Find where the given text appears and provide that cell's center as [x, y] coordinate. 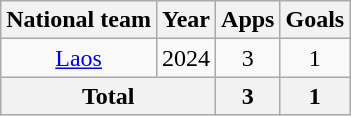
Apps [248, 20]
2024 [186, 58]
Laos [79, 58]
Total [108, 96]
Goals [315, 20]
Year [186, 20]
National team [79, 20]
